Identify which cell holds the provided text, then report its [x, y] central coordinate. 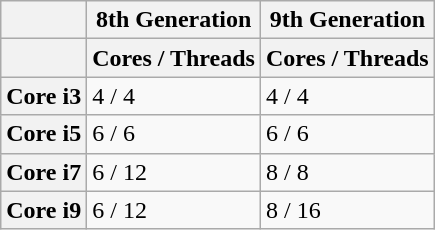
Core i7 [44, 172]
8 / 16 [347, 210]
8 / 8 [347, 172]
Core i3 [44, 96]
9th Generation [347, 20]
Core i9 [44, 210]
8th Generation [174, 20]
Core i5 [44, 134]
